Determine the (x, y) coordinate at the center of the cell enclosing the given text.  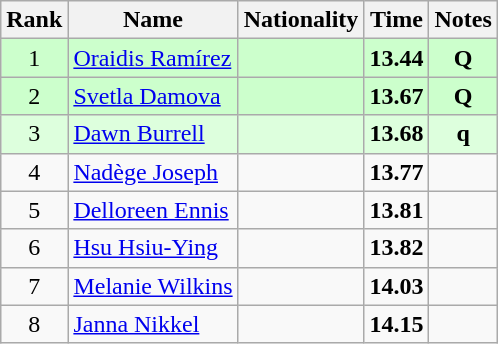
8 (34, 324)
13.67 (396, 96)
13.82 (396, 248)
Melanie Wilkins (153, 286)
q (463, 134)
4 (34, 172)
3 (34, 134)
Hsu Hsiu-Ying (153, 248)
13.77 (396, 172)
13.68 (396, 134)
Svetla Damova (153, 96)
Name (153, 20)
Time (396, 20)
1 (34, 58)
14.15 (396, 324)
7 (34, 286)
2 (34, 96)
5 (34, 210)
13.44 (396, 58)
Oraidis Ramírez (153, 58)
13.81 (396, 210)
6 (34, 248)
Notes (463, 20)
Dawn Burrell (153, 134)
14.03 (396, 286)
Delloreen Ennis (153, 210)
Nadège Joseph (153, 172)
Nationality (301, 20)
Rank (34, 20)
Janna Nikkel (153, 324)
